From the cell containing the given text, extract its center point as (x, y) coordinate. 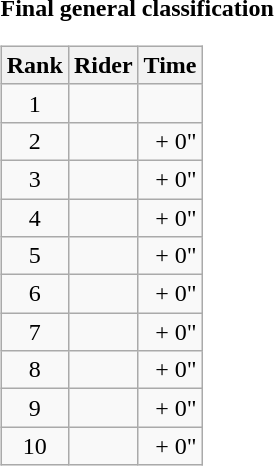
10 (34, 446)
4 (34, 217)
8 (34, 370)
5 (34, 256)
9 (34, 408)
1 (34, 103)
Rank (34, 65)
Time (170, 65)
7 (34, 332)
6 (34, 294)
2 (34, 141)
3 (34, 179)
Rider (103, 65)
